Extract the (x, y) coordinate from the center of the cell holding the provided text.  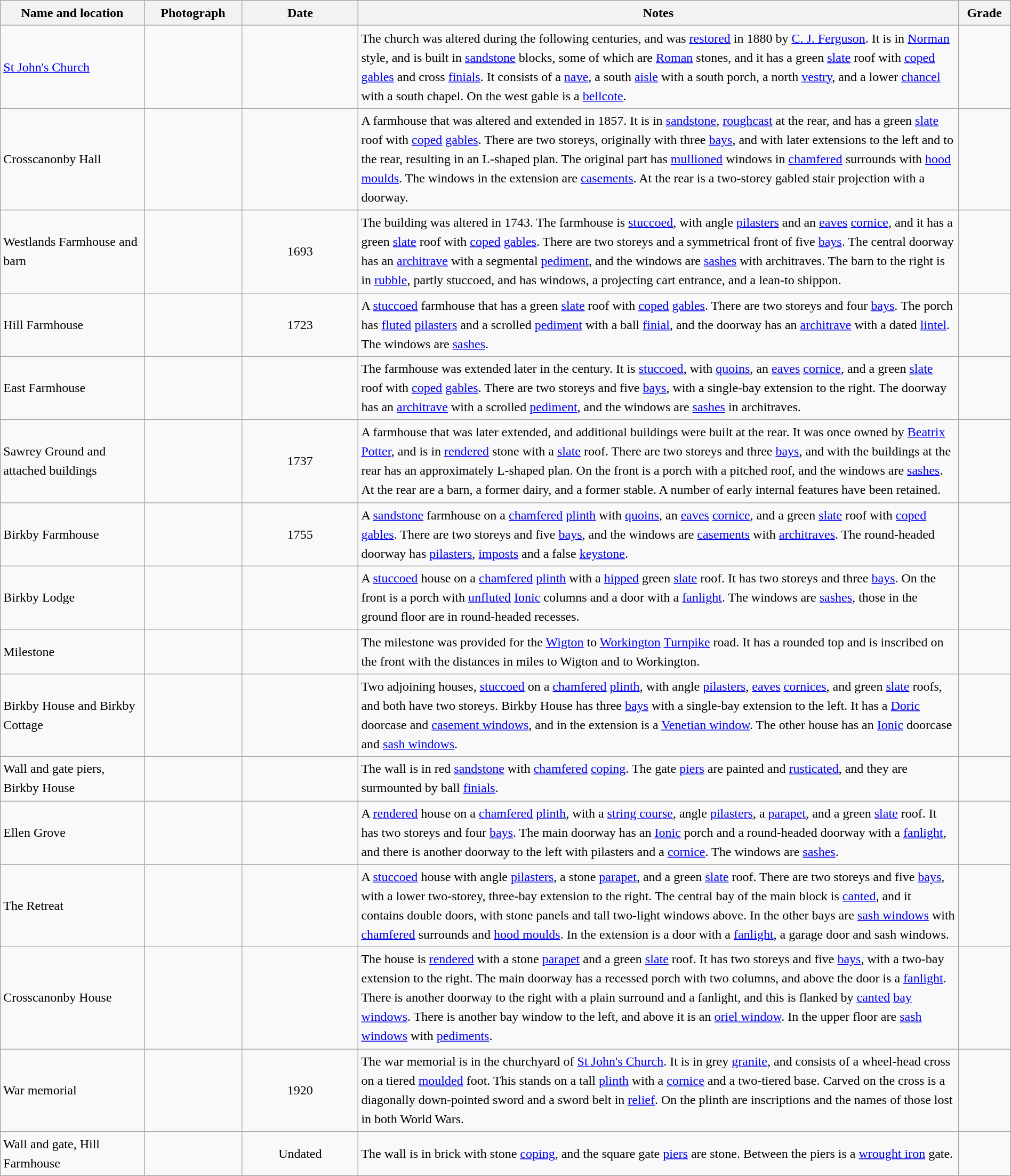
Crosscanonby Hall (73, 159)
Photograph (193, 13)
1755 (300, 534)
Ellen Grove (73, 833)
Birkby Lodge (73, 597)
Westlands Farmhouse and barn (73, 252)
Wall and gate, Hill Farmhouse (73, 1154)
The wall is in brick with stone coping, and the square gate piers are stone. Between the piers is a wrought iron gate. (658, 1154)
Date (300, 13)
Name and location (73, 13)
Crosscanonby House (73, 998)
The Retreat (73, 906)
Undated (300, 1154)
St John's Church (73, 67)
1920 (300, 1090)
Birkby House and Birkby Cottage (73, 715)
Notes (658, 13)
1693 (300, 252)
Hill Farmhouse (73, 324)
War memorial (73, 1090)
1723 (300, 324)
Milestone (73, 652)
Sawrey Ground and attached buildings (73, 461)
The wall is in red sandstone with chamfered coping. The gate piers are painted and rusticated, and they are surmounted by ball finials. (658, 779)
East Farmhouse (73, 388)
1737 (300, 461)
Birkby Farmhouse (73, 534)
Grade (984, 13)
Wall and gate piers, Birkby House (73, 779)
